Provide the (X, Y) coordinate of the cell's center where the given text is located.  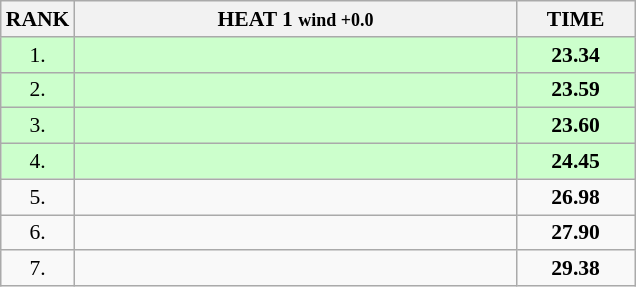
29.38 (576, 269)
5. (38, 197)
3. (38, 126)
26.98 (576, 197)
6. (38, 233)
RANK (38, 19)
2. (38, 90)
23.59 (576, 90)
23.60 (576, 126)
TIME (576, 19)
HEAT 1 wind +0.0 (295, 19)
7. (38, 269)
1. (38, 55)
24.45 (576, 162)
4. (38, 162)
23.34 (576, 55)
27.90 (576, 233)
